Scan for the cell matching the given text and deliver its (x, y) coordinate at center. 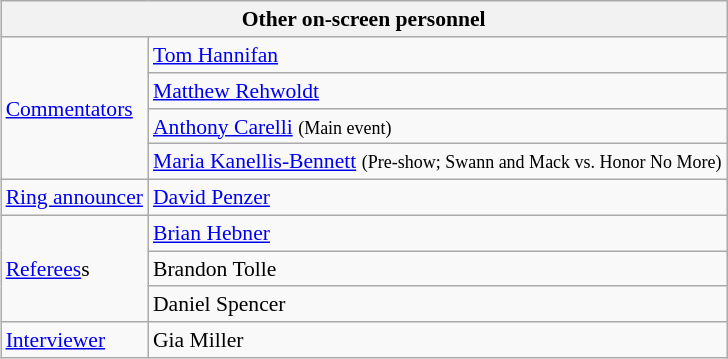
Tom Hannifan (438, 55)
Daniel Spencer (438, 304)
David Penzer (438, 197)
Maria Kanellis-Bennett (Pre-show; Swann and Mack vs. Honor No More) (438, 162)
Other on-screen personnel (364, 19)
Refereess (74, 268)
Gia Miller (438, 340)
Commentators (74, 108)
Interviewer (74, 340)
Ring announcer (74, 197)
Brandon Tolle (438, 269)
Brian Hebner (438, 233)
Matthew Rehwoldt (438, 91)
Anthony Carelli (Main event) (438, 126)
